Provide the (x, y) coordinate of the cell's center where the given text is located.  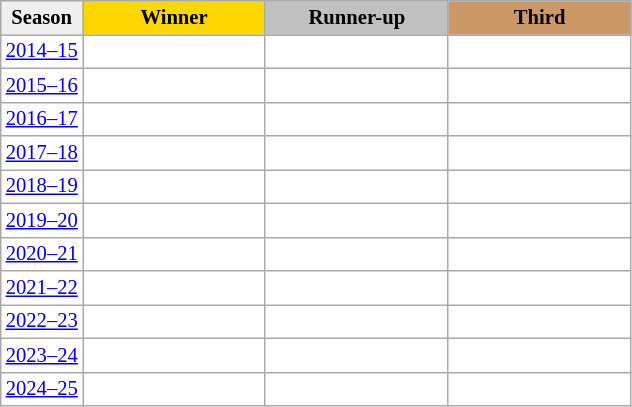
Runner-up (356, 17)
2024–25 (42, 389)
Season (42, 17)
2017–18 (42, 153)
Third (540, 17)
2020–21 (42, 254)
2014–15 (42, 51)
2019–20 (42, 220)
2018–19 (42, 186)
2015–16 (42, 85)
2022–23 (42, 321)
2023–24 (42, 355)
Winner (174, 17)
2016–17 (42, 119)
2021–22 (42, 287)
